Pinpoint the cell where the given text exists, returning its (x, y) midpoint coordinate. 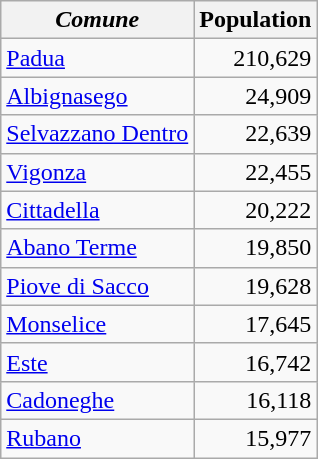
22,639 (256, 134)
Monselice (98, 324)
Este (98, 362)
22,455 (256, 172)
Cittadella (98, 210)
16,742 (256, 362)
Rubano (98, 438)
Albignasego (98, 96)
Vigonza (98, 172)
Piove di Sacco (98, 286)
20,222 (256, 210)
19,850 (256, 248)
15,977 (256, 438)
Abano Terme (98, 248)
Population (256, 20)
17,645 (256, 324)
16,118 (256, 400)
Selvazzano Dentro (98, 134)
Comune (98, 20)
Padua (98, 58)
24,909 (256, 96)
19,628 (256, 286)
Cadoneghe (98, 400)
210,629 (256, 58)
